Search for the cell housing the specified text and yield its [X, Y] center coordinate. 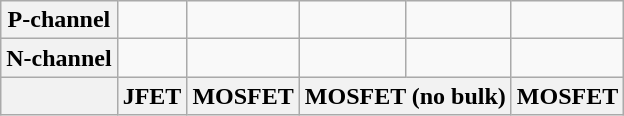
MOSFET (no bulk) [405, 96]
N-channel [59, 58]
P-channel [59, 20]
JFET [152, 96]
